Return the (x, y) coordinate for the center point of the cell that contains the specified text.  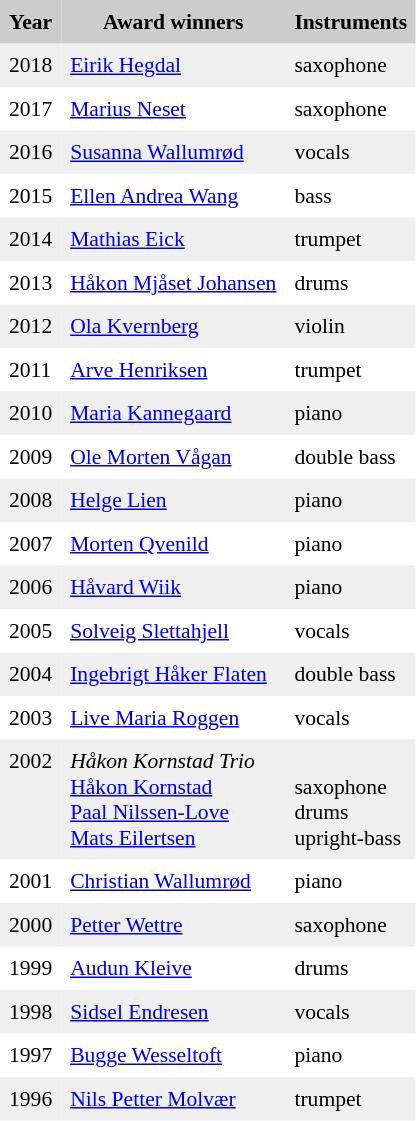
2012 (30, 326)
Susanna Wallumrød (173, 152)
Solveig Slettahjell (173, 631)
saxophone drums upright-bass (350, 800)
bass (350, 196)
Nils Petter Molvær (173, 1099)
2017 (30, 109)
2003 (30, 718)
Christian Wallumrød (173, 882)
Live Maria Roggen (173, 718)
2004 (30, 674)
1999 (30, 968)
2007 (30, 544)
2002 (30, 800)
Håkon Kornstad TrioHåkon Kornstad Paal Nilssen-Love Mats Eilertsen (173, 800)
2005 (30, 631)
Ole Morten Vågan (173, 457)
Morten Qvenild (173, 544)
Helge Lien (173, 500)
2018 (30, 66)
2014 (30, 240)
Marius Neset (173, 109)
Håvard Wiik (173, 588)
Eirik Hegdal (173, 66)
2016 (30, 152)
2001 (30, 882)
1998 (30, 1012)
Ola Kvernberg (173, 326)
1996 (30, 1099)
Instruments (350, 22)
Bugge Wesseltoft (173, 1056)
Year (30, 22)
Petter Wettre (173, 925)
2009 (30, 457)
Ellen Andrea Wang (173, 196)
Håkon Mjåset Johansen (173, 283)
2013 (30, 283)
2015 (30, 196)
2006 (30, 588)
2011 (30, 370)
violin (350, 326)
Ingebrigt Håker Flaten (173, 674)
Arve Henriksen (173, 370)
Sidsel Endresen (173, 1012)
2008 (30, 500)
Award winners (173, 22)
2010 (30, 414)
1997 (30, 1056)
Maria Kannegaard (173, 414)
Audun Kleive (173, 968)
Mathias Eick (173, 240)
2000 (30, 925)
